Search for the cell housing the specified text and yield its [X, Y] center coordinate. 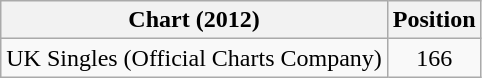
Position [434, 20]
166 [434, 58]
Chart (2012) [194, 20]
UK Singles (Official Charts Company) [194, 58]
